Detect which cell encompasses the target text, then output its (x, y) center coordinate. 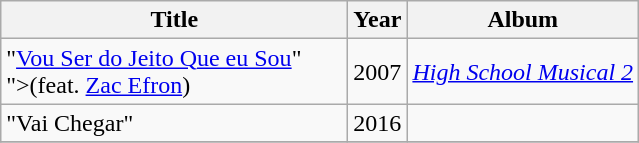
2007 (378, 72)
Year (378, 20)
2016 (378, 123)
High School Musical 2 (523, 72)
Title (174, 20)
"Vai Chegar" (174, 123)
"Vou Ser do Jeito Que eu Sou"">(feat. Zac Efron) (174, 72)
Album (523, 20)
